Determine the (x, y) coordinate at the center of the cell enclosing the given text.  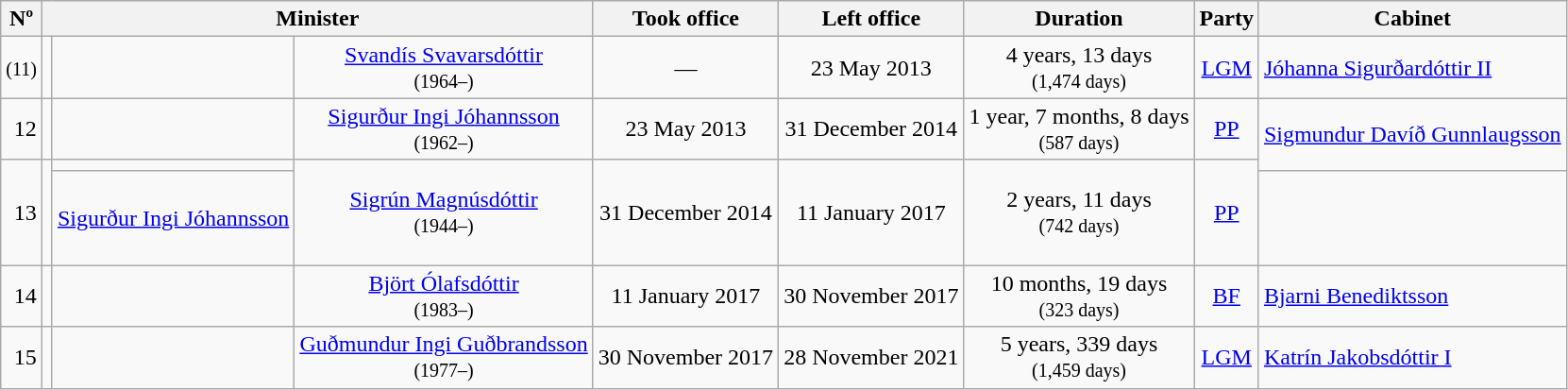
Cabinet (1412, 19)
Sigurður Ingi Jóhannsson(1962–) (444, 128)
Katrín Jakobsdóttir I (1412, 357)
2 years, 11 days(742 days) (1079, 212)
Bjarni Benediktsson (1412, 297)
Nº (22, 19)
Took office (685, 19)
13 (22, 212)
Jóhanna Sigurðardóttir II (1412, 68)
14 (22, 297)
Duration (1079, 19)
15 (22, 357)
Björt Ólafsdóttir(1983–) (444, 297)
28 November 2021 (871, 357)
1 year, 7 months, 8 days(587 days) (1079, 128)
— (685, 68)
Sigrún Magnúsdóttir(1944–) (444, 212)
Minister (317, 19)
(11) (22, 68)
5 years, 339 days(1,459 days) (1079, 357)
Party (1226, 19)
10 months, 19 days(323 days) (1079, 297)
12 (22, 128)
Sigmundur Davíð Gunnlaugsson (1412, 134)
Guðmundur Ingi Guðbrandsson(1977–) (444, 357)
BF (1226, 297)
4 years, 13 days(1,474 days) (1079, 68)
Left office (871, 19)
Sigurður Ingi Jóhannsson (173, 217)
Svandís Svavarsdóttir(1964–) (444, 68)
